Provide the (X, Y) coordinate of the cell's center where the given text is located.  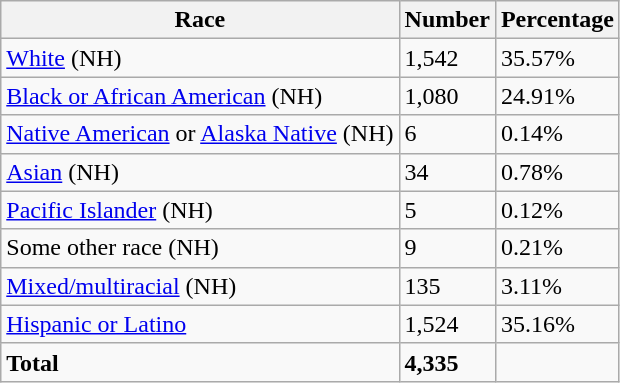
0.14% (557, 134)
0.78% (557, 172)
Asian (NH) (200, 172)
6 (447, 134)
0.21% (557, 248)
Pacific Islander (NH) (200, 210)
9 (447, 248)
0.12% (557, 210)
Native American or Alaska Native (NH) (200, 134)
1,542 (447, 58)
1,524 (447, 324)
5 (447, 210)
3.11% (557, 286)
34 (447, 172)
Percentage (557, 20)
35.16% (557, 324)
35.57% (557, 58)
Race (200, 20)
24.91% (557, 96)
Total (200, 362)
4,335 (447, 362)
Mixed/multiracial (NH) (200, 286)
Hispanic or Latino (200, 324)
Black or African American (NH) (200, 96)
Number (447, 20)
1,080 (447, 96)
Some other race (NH) (200, 248)
135 (447, 286)
White (NH) (200, 58)
